Scan for the cell matching the given text and deliver its [X, Y] coordinate at center. 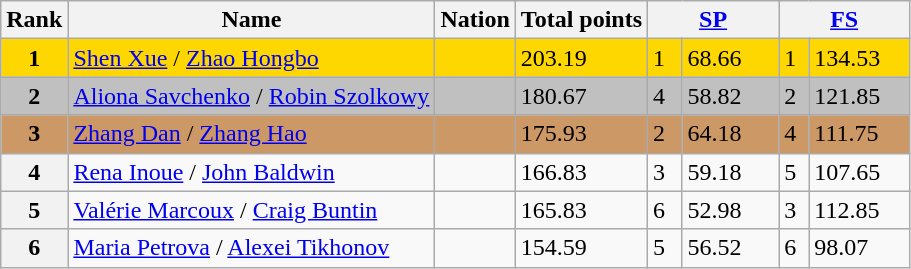
Maria Petrova / Alexei Tikhonov [252, 248]
98.07 [860, 248]
134.53 [860, 58]
SP [714, 20]
52.98 [730, 210]
166.83 [581, 172]
68.66 [730, 58]
FS [844, 20]
Total points [581, 20]
Aliona Savchenko / Robin Szolkowy [252, 96]
112.85 [860, 210]
Shen Xue / Zhao Hongbo [252, 58]
107.65 [860, 172]
121.85 [860, 96]
Zhang Dan / Zhang Hao [252, 134]
64.18 [730, 134]
58.82 [730, 96]
Nation [475, 20]
175.93 [581, 134]
111.75 [860, 134]
59.18 [730, 172]
Rena Inoue / John Baldwin [252, 172]
56.52 [730, 248]
165.83 [581, 210]
180.67 [581, 96]
Name [252, 20]
154.59 [581, 248]
Rank [34, 20]
Valérie Marcoux / Craig Buntin [252, 210]
203.19 [581, 58]
